Output the [X, Y] coordinate of the center of the cell containing the given text.  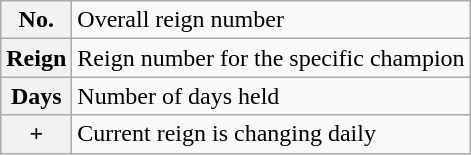
Overall reign number [271, 20]
+ [36, 134]
No. [36, 20]
Days [36, 96]
Reign number for the specific champion [271, 58]
Current reign is changing daily [271, 134]
Reign [36, 58]
Number of days held [271, 96]
